Search for the cell housing the specified text and yield its (x, y) center coordinate. 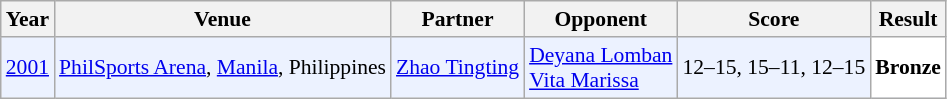
Deyana Lomban Vita Marissa (600, 68)
Bronze (908, 68)
Result (908, 19)
Partner (458, 19)
Opponent (600, 19)
Venue (222, 19)
Year (28, 19)
PhilSports Arena, Manila, Philippines (222, 68)
Score (774, 19)
12–15, 15–11, 12–15 (774, 68)
2001 (28, 68)
Zhao Tingting (458, 68)
